Determine the [x, y] coordinate at the center of the cell enclosing the given text.  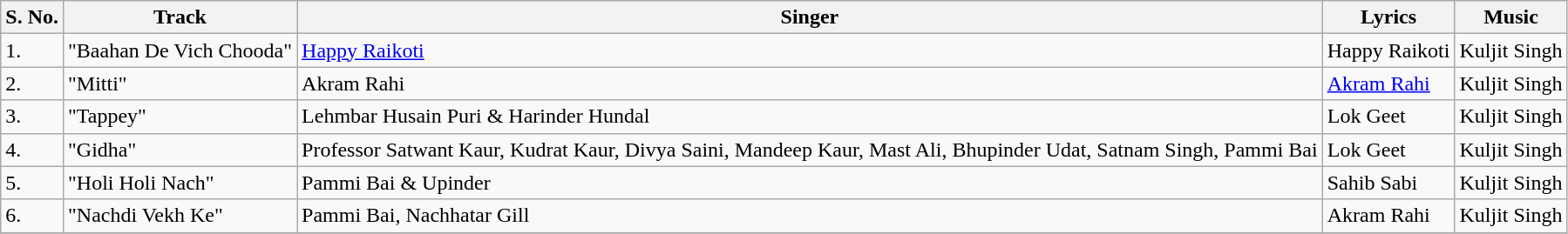
1. [32, 50]
S. No. [32, 17]
Lehmbar Husain Puri & Harinder Hundal [811, 117]
"Holi Holi Nach" [180, 183]
Sahib Sabi [1388, 183]
5. [32, 183]
Pammi Bai, Nachhatar Gill [811, 216]
"Mitti" [180, 84]
Music [1511, 17]
Lyrics [1388, 17]
4. [32, 150]
2. [32, 84]
"Nachdi Vekh Ke" [180, 216]
Track [180, 17]
"Baahan De Vich Chooda" [180, 50]
6. [32, 216]
"Gidha" [180, 150]
Professor Satwant Kaur, Kudrat Kaur, Divya Saini, Mandeep Kaur, Mast Ali, Bhupinder Udat, Satnam Singh, Pammi Bai [811, 150]
"Tappey" [180, 117]
3. [32, 117]
Pammi Bai & Upinder [811, 183]
Singer [811, 17]
